From the cell containing the given text, extract its center point as [X, Y] coordinate. 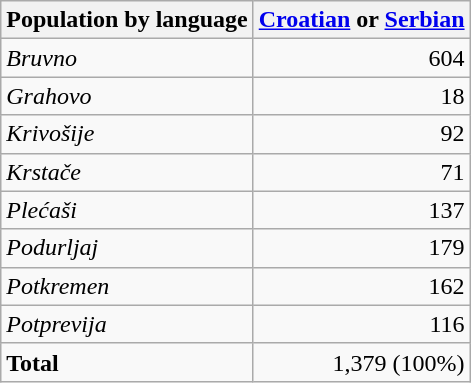
18 [362, 96]
162 [362, 286]
Potprevija [127, 324]
Podurljaj [127, 248]
Krivošije [127, 134]
92 [362, 134]
Bruvno [127, 58]
116 [362, 324]
179 [362, 248]
Population by language [127, 20]
1,379 (100%) [362, 362]
71 [362, 172]
Total [127, 362]
137 [362, 210]
Plećaši [127, 210]
604 [362, 58]
Croatian or Serbian [362, 20]
Potkremen [127, 286]
Krstače [127, 172]
Grahovo [127, 96]
